Search for the cell housing the specified text and yield its [X, Y] center coordinate. 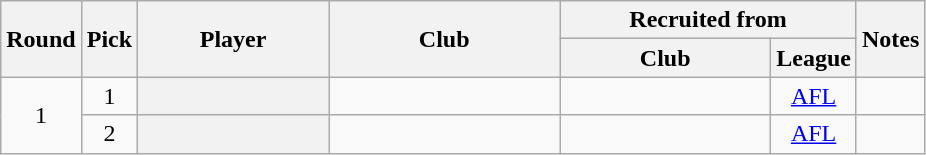
Notes [890, 39]
Player [234, 39]
Pick [109, 39]
Recruited from [708, 20]
League [814, 58]
2 [109, 134]
Round [41, 39]
